From the cell containing the given text, extract its center point as [x, y] coordinate. 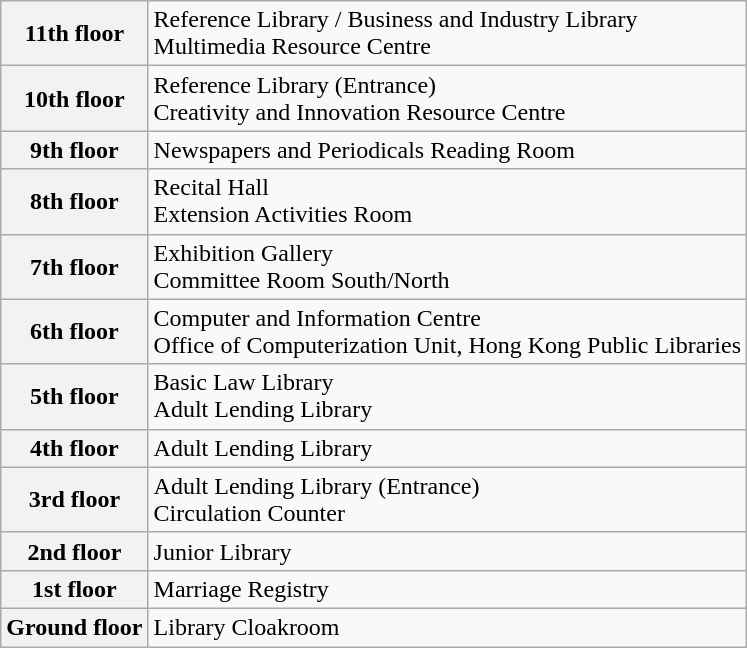
Reference Library / Business and Industry Library Multimedia Resource Centre [447, 34]
6th floor [74, 332]
Newspapers and Periodicals Reading Room [447, 150]
Adult Lending Library [447, 448]
Computer and Information Centre Office of Computerization Unit, Hong Kong Public Libraries [447, 332]
9th floor [74, 150]
Adult Lending Library (Entrance) Circulation Counter [447, 500]
3rd floor [74, 500]
5th floor [74, 396]
10th floor [74, 98]
11th floor [74, 34]
Exhibition Gallery Committee Room South/North [447, 266]
1st floor [74, 589]
Recital Hall Extension Activities Room [447, 202]
8th floor [74, 202]
Reference Library (Entrance) Creativity and Innovation Resource Centre [447, 98]
Marriage Registry [447, 589]
7th floor [74, 266]
Basic Law Library Adult Lending Library [447, 396]
Library Cloakroom [447, 627]
4th floor [74, 448]
Ground floor [74, 627]
Junior Library [447, 551]
2nd floor [74, 551]
